Return the [x, y] coordinate for the center point of the cell that contains the specified text.  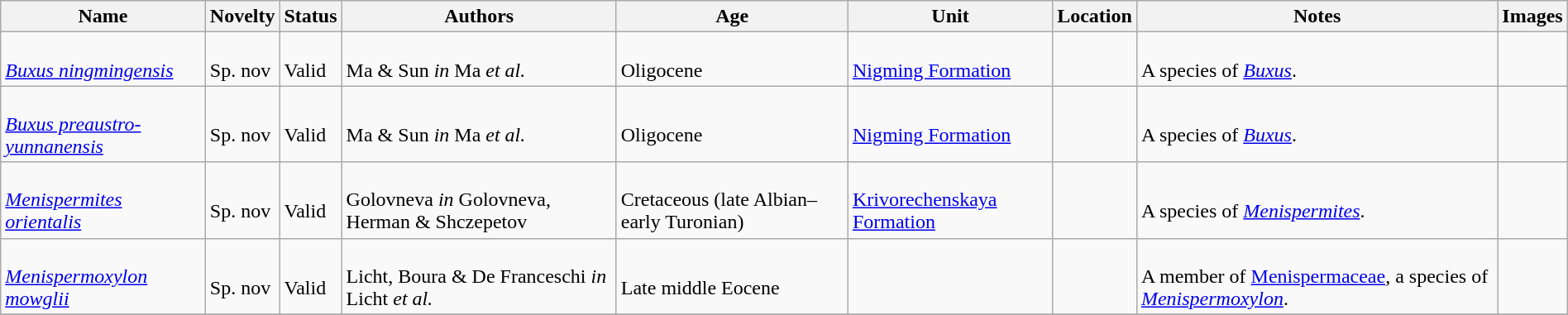
Golovneva in Golovneva, Herman & Shczepetov [479, 200]
Status [311, 17]
Name [103, 17]
Buxus ningmingensis [103, 60]
Images [1532, 17]
Menispermites orientalis [103, 200]
A species of Menispermites. [1317, 200]
Novelty [242, 17]
Late middle Eocene [732, 276]
Unit [949, 17]
Authors [479, 17]
Buxus preaustro-yunnanensis [103, 124]
Menispermoxylon mowglii [103, 276]
Notes [1317, 17]
Cretaceous (late Albian–early Turonian) [732, 200]
Licht, Boura & De Franceschi in Licht et al. [479, 276]
A member of Menispermaceae, a species of Menispermoxylon. [1317, 276]
Krivorechenskaya Formation [949, 200]
Age [732, 17]
Location [1095, 17]
